Extract the [X, Y] coordinate from the center of the cell holding the provided text.  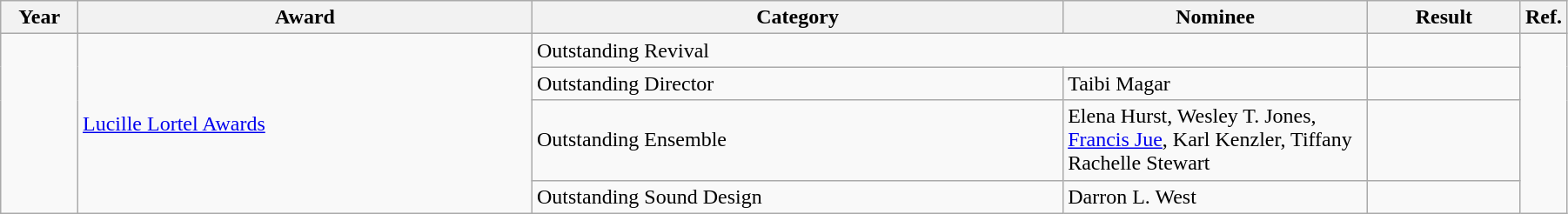
Category [797, 17]
Ref. [1544, 17]
Result [1444, 17]
Lucille Lortel Awards [305, 124]
Outstanding Ensemble [797, 140]
Darron L. West [1216, 197]
Outstanding Director [797, 84]
Taibi Magar [1216, 84]
Nominee [1216, 17]
Year [40, 17]
Award [305, 17]
Outstanding Sound Design [797, 197]
Outstanding Revival [949, 50]
Elena Hurst, Wesley T. Jones, Francis Jue, Karl Kenzler, Tiffany Rachelle Stewart [1216, 140]
